Scan for the cell matching the given text and deliver its (X, Y) coordinate at center. 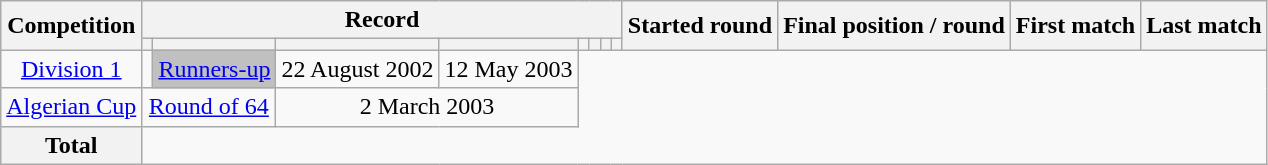
Started round (700, 26)
Division 1 (72, 69)
22 August 2002 (358, 69)
Final position / round (894, 26)
Runners-up (214, 69)
Algerian Cup (72, 107)
Competition (72, 26)
Round of 64 (209, 107)
First match (1075, 26)
Total (72, 145)
2 March 2003 (427, 107)
Last match (1204, 26)
Record (382, 20)
12 May 2003 (508, 69)
